Return [x, y] of the center of cell containing provided text 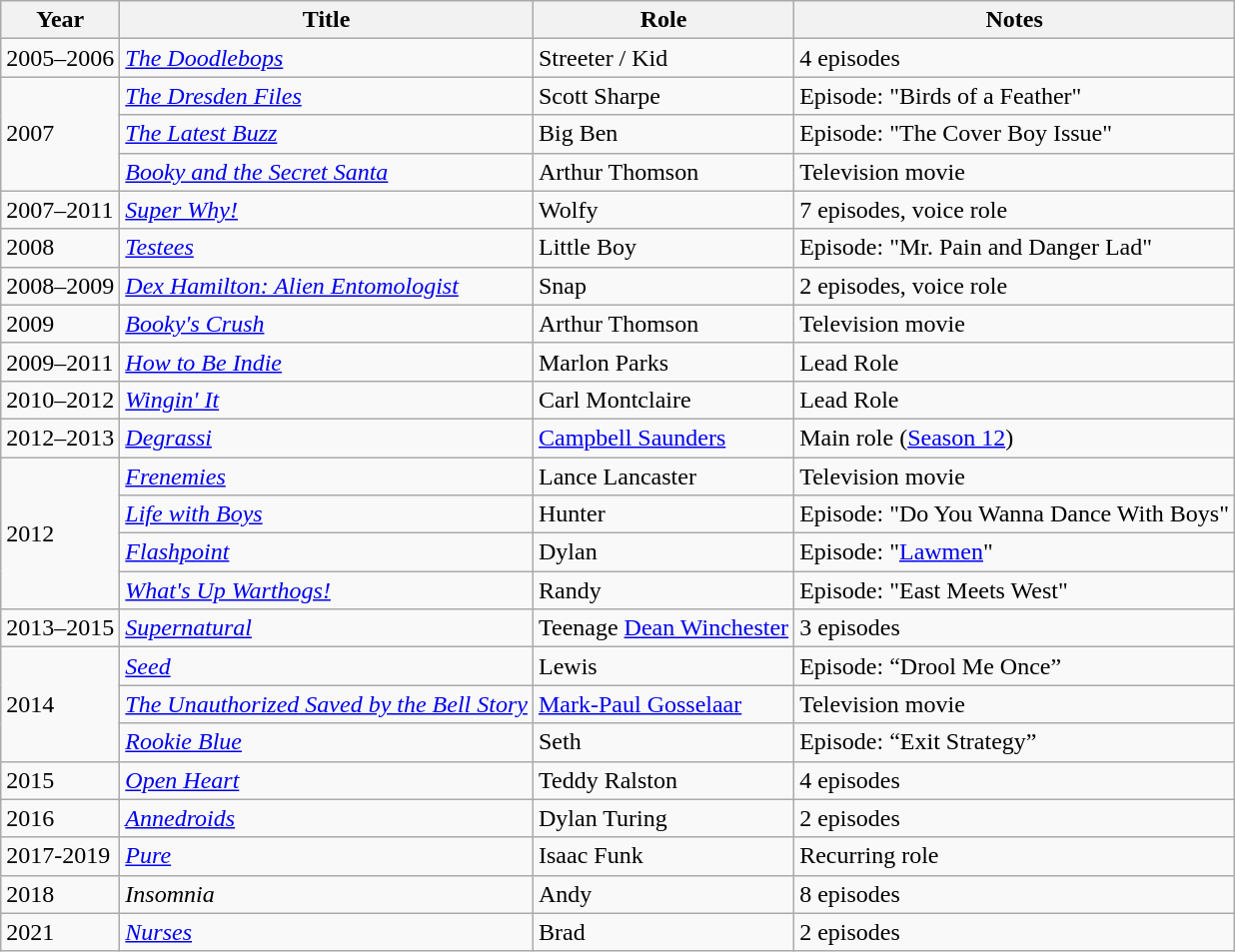
Dylan Turing [663, 818]
Insomnia [327, 894]
2012 [60, 533]
Flashpoint [327, 552]
Role [663, 20]
What's Up Warthogs! [327, 590]
Dylan [663, 552]
Episode: "Mr. Pain and Danger Lad" [1015, 248]
2008–2009 [60, 286]
Episode: “Exit Strategy” [1015, 742]
Pure [327, 856]
8 episodes [1015, 894]
Wingin' It [327, 400]
How to Be Indie [327, 362]
2013–2015 [60, 628]
Scott Sharpe [663, 96]
Life with Boys [327, 514]
Episode: "Do You Wanna Dance With Boys" [1015, 514]
Testees [327, 248]
The Dresden Files [327, 96]
Episode: “Drool Me Once” [1015, 666]
Dex Hamilton: Alien Entomologist [327, 286]
Mark-Paul Gosselaar [663, 704]
Episode: "Lawmen" [1015, 552]
The Latest Buzz [327, 134]
Carl Montclaire [663, 400]
Lewis [663, 666]
Annedroids [327, 818]
2015 [60, 780]
Teddy Ralston [663, 780]
Super Why! [327, 210]
The Unauthorized Saved by the Bell Story [327, 704]
Little Boy [663, 248]
Snap [663, 286]
3 episodes [1015, 628]
Marlon Parks [663, 362]
Campbell Saunders [663, 438]
2007–2011 [60, 210]
2014 [60, 704]
Degrassi [327, 438]
Wolfy [663, 210]
Streeter / Kid [663, 58]
Big Ben [663, 134]
Isaac Funk [663, 856]
Supernatural [327, 628]
Booky and the Secret Santa [327, 172]
Teenage Dean Winchester [663, 628]
The Doodlebops [327, 58]
2012–2013 [60, 438]
Year [60, 20]
2005–2006 [60, 58]
Andy [663, 894]
2010–2012 [60, 400]
Title [327, 20]
7 episodes, voice role [1015, 210]
Recurring role [1015, 856]
Frenemies [327, 476]
Rookie Blue [327, 742]
2009 [60, 324]
Main role (Season 12) [1015, 438]
Episode: "Birds of a Feather" [1015, 96]
2021 [60, 932]
Notes [1015, 20]
Lance Lancaster [663, 476]
Randy [663, 590]
2007 [60, 134]
2008 [60, 248]
Brad [663, 932]
Nurses [327, 932]
Hunter [663, 514]
Seth [663, 742]
Booky's Crush [327, 324]
2018 [60, 894]
2017-2019 [60, 856]
Seed [327, 666]
2 episodes, voice role [1015, 286]
Episode: "East Meets West" [1015, 590]
2009–2011 [60, 362]
Episode: "The Cover Boy Issue" [1015, 134]
Open Heart [327, 780]
2016 [60, 818]
